Return the (X, Y) coordinate for the center point of the cell that contains the specified text.  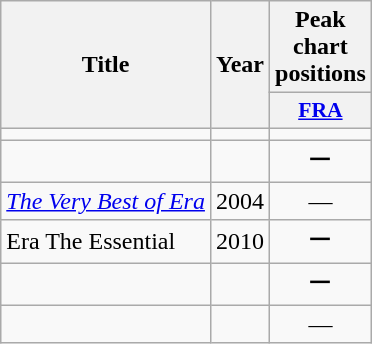
Title (106, 65)
2004 (240, 201)
Peak chart positions (321, 47)
2010 (240, 242)
Year (240, 65)
FRA (321, 111)
Era The Essential (106, 242)
The Very Best of Era (106, 201)
